Determine the (X, Y) coordinate at the center of the cell enclosing the given text.  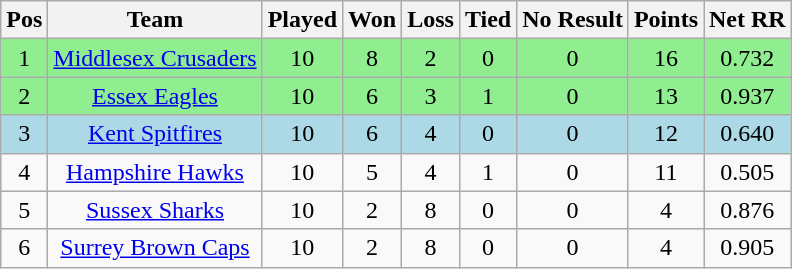
13 (666, 96)
0.505 (748, 172)
Pos (24, 20)
12 (666, 134)
Sussex Sharks (155, 210)
No Result (573, 20)
Loss (431, 20)
16 (666, 58)
Middlesex Crusaders (155, 58)
0.905 (748, 248)
Essex Eagles (155, 96)
11 (666, 172)
0.876 (748, 210)
Surrey Brown Caps (155, 248)
Hampshire Hawks (155, 172)
0.937 (748, 96)
Team (155, 20)
Tied (488, 20)
Won (372, 20)
0.640 (748, 134)
Points (666, 20)
Played (302, 20)
Kent Spitfires (155, 134)
Net RR (748, 20)
0.732 (748, 58)
